Provide the (x, y) coordinate of the cell's center where the given text is located.  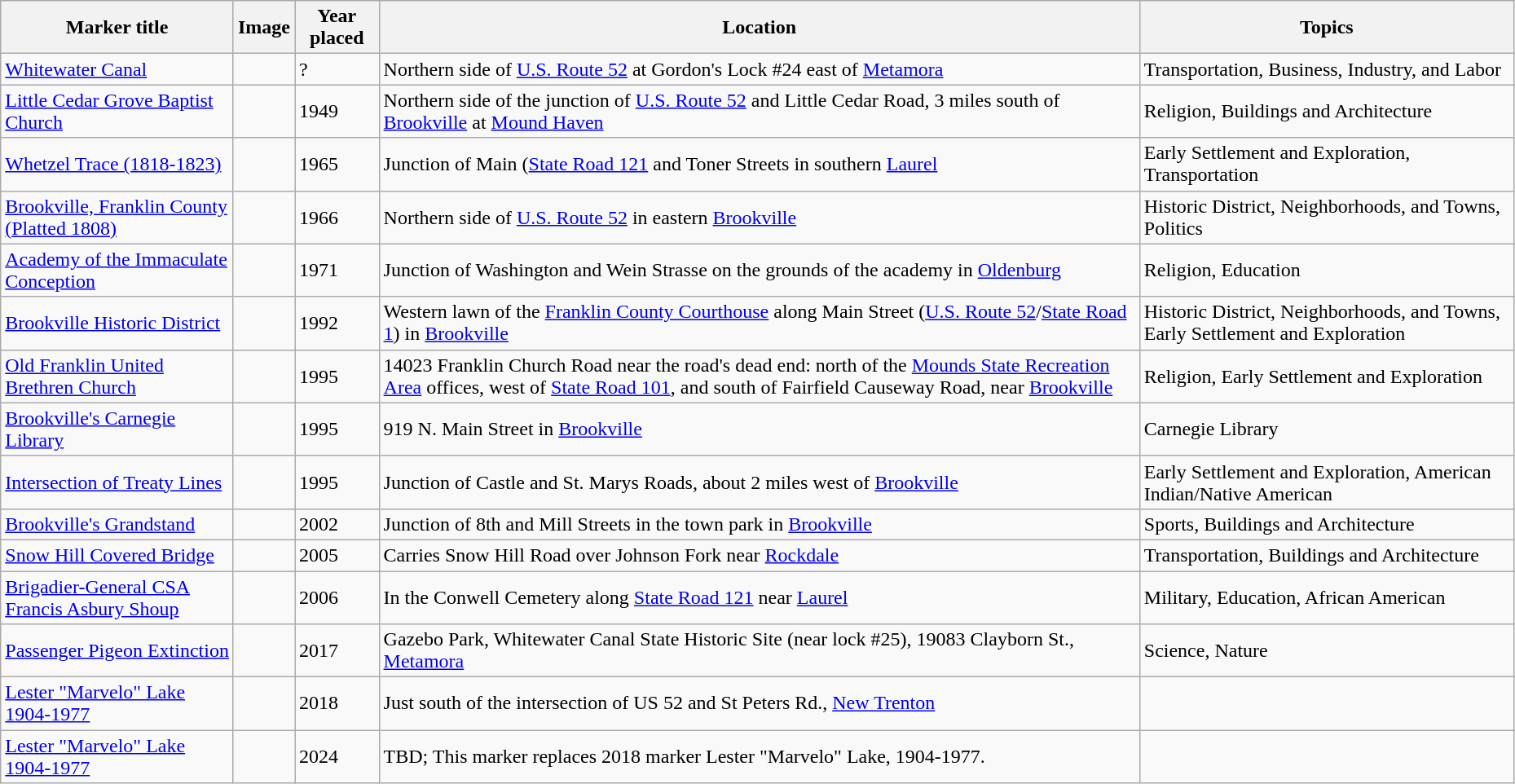
Gazebo Park, Whitewater Canal State Historic Site (near lock #25), 19083 Clayborn St., Metamora (760, 650)
919 N. Main Street in Brookville (760, 429)
Just south of the intersection of US 52 and St Peters Rd., New Trenton (760, 704)
Little Cedar Grove Baptist Church (117, 111)
Northern side of U.S. Route 52 in eastern Brookville (760, 217)
Carries Snow Hill Road over Johnson Fork near Rockdale (760, 555)
2017 (337, 650)
Carnegie Library (1327, 429)
Western lawn of the Franklin County Courthouse along Main Street (U.S. Route 52/State Road 1) in Brookville (760, 323)
Old Franklin United Brethren Church (117, 377)
Academy of the Immaculate Conception (117, 271)
TBD; This marker replaces 2018 marker Lester "Marvelo" Lake, 1904-1977. (760, 756)
Brookville's Grandstand (117, 524)
Junction of Main (State Road 121 and Toner Streets in southern Laurel (760, 165)
Science, Nature (1327, 650)
Year placed (337, 28)
2005 (337, 555)
Junction of 8th and Mill Streets in the town park in Brookville (760, 524)
Northern side of U.S. Route 52 at Gordon's Lock #24 east of Metamora (760, 69)
Northern side of the junction of U.S. Route 52 and Little Cedar Road, 3 miles south of Brookville at Mound Haven (760, 111)
2006 (337, 597)
Image (264, 28)
Snow Hill Covered Bridge (117, 555)
Military, Education, African American (1327, 597)
Historic District, Neighborhoods, and Towns, Early Settlement and Exploration (1327, 323)
Early Settlement and Exploration, American Indian/Native American (1327, 482)
Brookville Historic District (117, 323)
Intersection of Treaty Lines (117, 482)
Sports, Buildings and Architecture (1327, 524)
Religion, Early Settlement and Exploration (1327, 377)
Whetzel Trace (1818-1823) (117, 165)
? (337, 69)
Religion, Buildings and Architecture (1327, 111)
Transportation, Buildings and Architecture (1327, 555)
Location (760, 28)
1965 (337, 165)
Brookville, Franklin County (Platted 1808) (117, 217)
Historic District, Neighborhoods, and Towns, Politics (1327, 217)
Passenger Pigeon Extinction (117, 650)
Brigadier-General CSA Francis Asbury Shoup (117, 597)
1992 (337, 323)
2024 (337, 756)
Brookville's Carnegie Library (117, 429)
In the Conwell Cemetery along State Road 121 near Laurel (760, 597)
Early Settlement and Exploration, Transportation (1327, 165)
1971 (337, 271)
Religion, Education (1327, 271)
Marker title (117, 28)
Junction of Washington and Wein Strasse on the grounds of the academy in Oldenburg (760, 271)
2018 (337, 704)
Transportation, Business, Industry, and Labor (1327, 69)
2002 (337, 524)
Topics (1327, 28)
1966 (337, 217)
1949 (337, 111)
Junction of Castle and St. Marys Roads, about 2 miles west of Brookville (760, 482)
Whitewater Canal (117, 69)
